Search for the cell housing the specified text and yield its (X, Y) center coordinate. 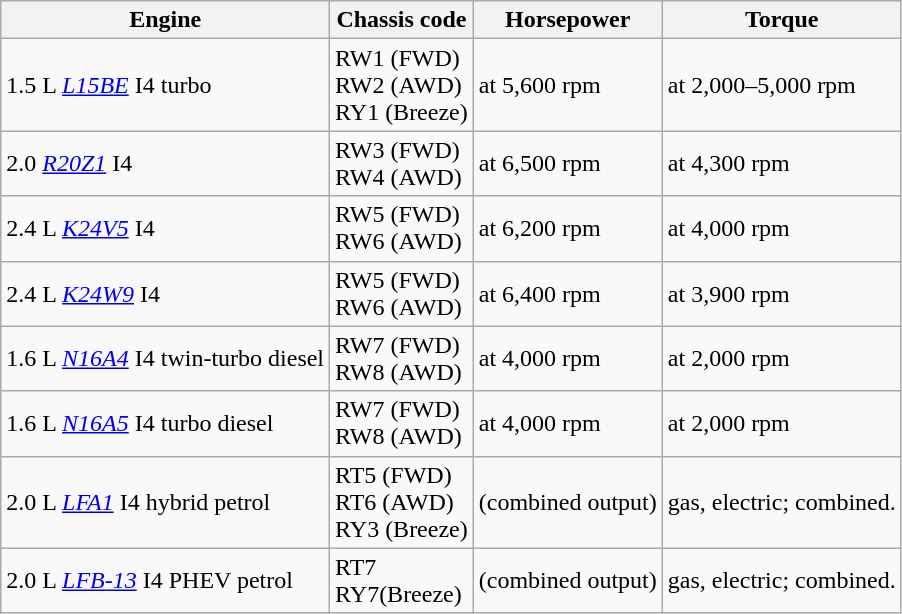
RW1 (FWD)RW2 (AWD) RY1 (Breeze) (402, 85)
2.0 R20Z1 I4 (166, 164)
Horsepower (568, 20)
Chassis code (402, 20)
at 6,200 rpm (568, 228)
1.6 L N16A4 I4 twin-turbo diesel (166, 358)
at 2,000–5,000 rpm (782, 85)
RT5 (FWD)RT6 (AWD)RY3 (Breeze) (402, 502)
Engine (166, 20)
2.0 L LFB-13 I4 PHEV petrol (166, 580)
at 5,600 rpm (568, 85)
2.4 L K24V5 I4 (166, 228)
at 4,300 rpm (782, 164)
at 6,400 rpm (568, 294)
RT7 RY7(Breeze) (402, 580)
at 6,500 rpm (568, 164)
1.5 L L15BE I4 turbo (166, 85)
at 3,900 rpm (782, 294)
1.6 L N16A5 I4 turbo diesel (166, 424)
Torque (782, 20)
RW3 (FWD)RW4 (AWD) (402, 164)
2.4 L K24W9 I4 (166, 294)
2.0 L LFA1 I4 hybrid petrol (166, 502)
